Search for the cell housing the specified text and yield its [x, y] center coordinate. 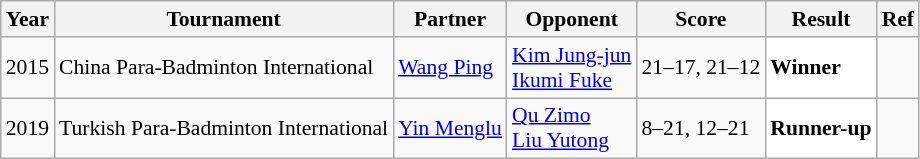
21–17, 21–12 [700, 68]
Partner [450, 19]
Yin Menglu [450, 128]
2019 [28, 128]
Result [820, 19]
8–21, 12–21 [700, 128]
Runner-up [820, 128]
Tournament [224, 19]
Year [28, 19]
Score [700, 19]
Turkish Para-Badminton International [224, 128]
Opponent [572, 19]
Kim Jung-jun Ikumi Fuke [572, 68]
2015 [28, 68]
Winner [820, 68]
China Para-Badminton International [224, 68]
Ref [898, 19]
Wang Ping [450, 68]
Qu Zimo Liu Yutong [572, 128]
